Provide the (X, Y) coordinate of the cell's center where the given text is located.  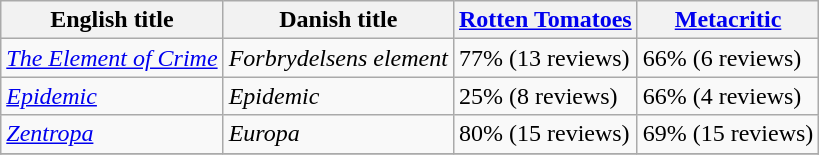
The Element of Crime (112, 58)
25% (8 reviews) (545, 96)
77% (13 reviews) (545, 58)
66% (6 reviews) (728, 58)
Forbrydelsens element (338, 58)
Europa (338, 134)
66% (4 reviews) (728, 96)
69% (15 reviews) (728, 134)
Danish title (338, 20)
Metacritic (728, 20)
Rotten Tomatoes (545, 20)
English title (112, 20)
80% (15 reviews) (545, 134)
Zentropa (112, 134)
